Detect which cell encompasses the target text, then output its [X, Y] center coordinate. 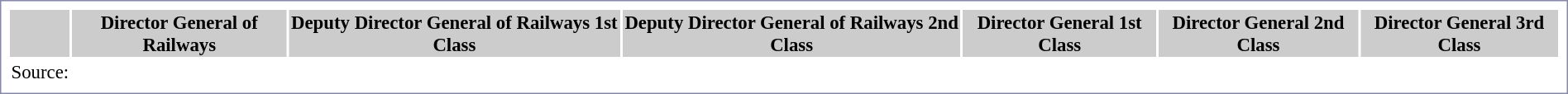
Deputy Director General of Railways 2nd Class [792, 33]
Director General 1st Class [1059, 33]
Director General of Railways [179, 33]
Deputy Director General of Railways 1st Class [455, 33]
Director General 3rd Class [1459, 33]
Source: [40, 72]
Director General 2nd Class [1259, 33]
